Find where the given text appears and provide that cell's center as [x, y] coordinate. 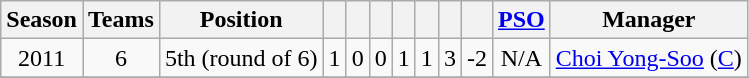
3 [450, 58]
Teams [120, 20]
-2 [476, 58]
Choi Yong-Soo (C) [648, 58]
Position [241, 20]
6 [120, 58]
Manager [648, 20]
PSO [521, 20]
N/A [521, 58]
Season [42, 20]
5th (round of 6) [241, 58]
2011 [42, 58]
